Pinpoint the cell where the given text exists, returning its (X, Y) midpoint coordinate. 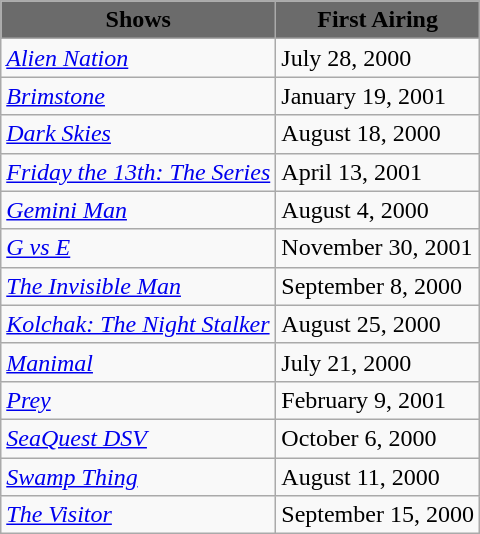
SeaQuest DSV (138, 438)
September 15, 2000 (378, 515)
The Invisible Man (138, 286)
Alien Nation (138, 58)
November 30, 2001 (378, 248)
Dark Skies (138, 134)
Friday the 13th: The Series (138, 172)
Manimal (138, 362)
Prey (138, 400)
August 25, 2000 (378, 324)
October 6, 2000 (378, 438)
August 11, 2000 (378, 477)
January 19, 2001 (378, 96)
The Visitor (138, 515)
Brimstone (138, 96)
Gemini Man (138, 210)
G vs E (138, 248)
Shows (138, 20)
August 18, 2000 (378, 134)
July 21, 2000 (378, 362)
September 8, 2000 (378, 286)
August 4, 2000 (378, 210)
First Airing (378, 20)
Kolchak: The Night Stalker (138, 324)
Swamp Thing (138, 477)
February 9, 2001 (378, 400)
July 28, 2000 (378, 58)
April 13, 2001 (378, 172)
